Search for the cell housing the specified text and yield its [X, Y] center coordinate. 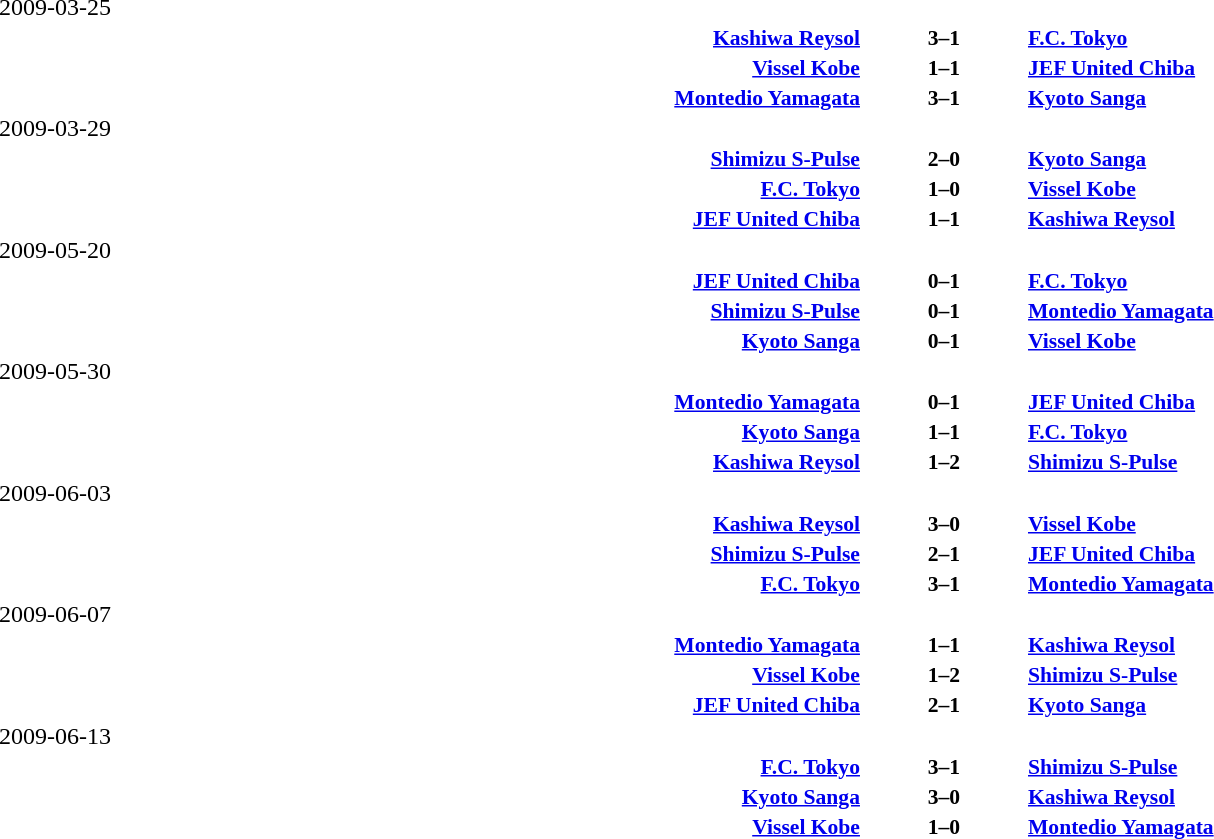
2–0 [944, 159]
1–0 [944, 189]
